Return the (x, y) coordinate for the center point of the cell that contains the specified text.  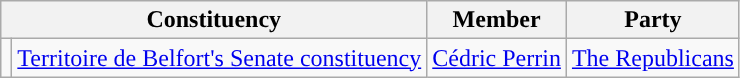
Cédric Perrin (497, 58)
Party (652, 20)
Territoire de Belfort's Senate constituency (220, 58)
Constituency (214, 20)
Member (497, 20)
The Republicans (652, 58)
